Search for the cell housing the specified text and yield its (x, y) center coordinate. 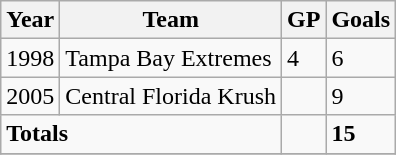
Tampa Bay Extremes (171, 58)
Totals (142, 134)
6 (361, 58)
Goals (361, 20)
Year (30, 20)
1998 (30, 58)
Central Florida Krush (171, 96)
Team (171, 20)
2005 (30, 96)
9 (361, 96)
GP (304, 20)
4 (304, 58)
15 (361, 134)
